From the cell containing the given text, extract its center point as (X, Y) coordinate. 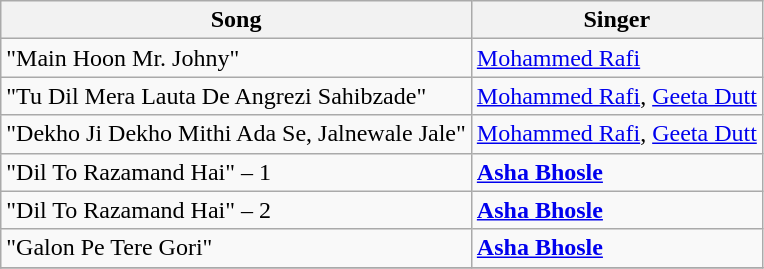
"Main Hoon Mr. Johny" (236, 58)
"Galon Pe Tere Gori" (236, 248)
"Tu Dil Mera Lauta De Angrezi Sahibzade" (236, 96)
"Dil To Razamand Hai" – 2 (236, 210)
Song (236, 20)
"Dekho Ji Dekho Mithi Ada Se, Jalnewale Jale" (236, 134)
Mohammed Rafi (616, 58)
Singer (616, 20)
"Dil To Razamand Hai" – 1 (236, 172)
